Pinpoint the cell where the given text exists, returning its [X, Y] midpoint coordinate. 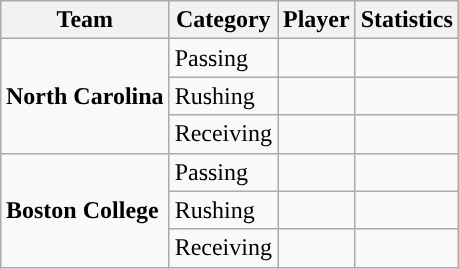
Statistics [406, 20]
North Carolina [84, 96]
Team [84, 20]
Category [223, 20]
Boston College [84, 210]
Player [317, 20]
